Output the (x, y) coordinate of the center of the cell containing the given text.  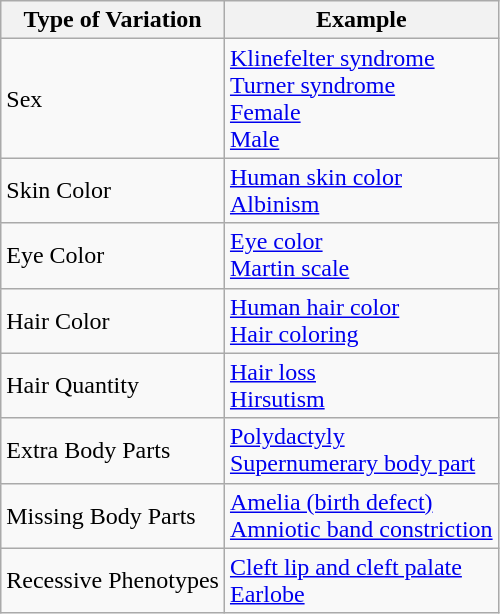
Example (361, 20)
Hair lossHirsutism (361, 386)
Human skin colorAlbinism (361, 190)
PolydactylySupernumerary body part (361, 450)
Recessive Phenotypes (113, 580)
Eye Color (113, 256)
Missing Body Parts (113, 516)
Extra Body Parts (113, 450)
Type of Variation (113, 20)
Klinefelter syndromeTurner syndromeFemaleMale (361, 98)
Skin Color (113, 190)
Human hair colorHair coloring (361, 320)
Hair Color (113, 320)
Eye colorMartin scale (361, 256)
Hair Quantity (113, 386)
Amelia (birth defect)Amniotic band constriction (361, 516)
Cleft lip and cleft palateEarlobe (361, 580)
Sex (113, 98)
